Capture the cell that displays the provided text and extract its [x, y] central coordinate. 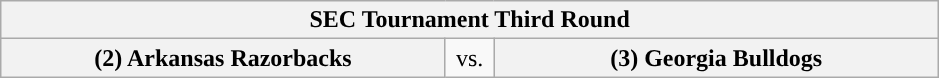
vs. [470, 58]
(3) Georgia Bulldogs [716, 58]
SEC Tournament Third Round [470, 20]
(2) Arkansas Razorbacks [224, 58]
